Extract the (X, Y) coordinate from the center of the cell holding the provided text.  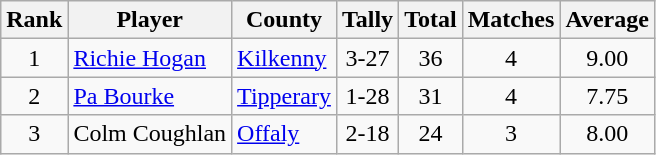
Kilkenny (284, 58)
7.75 (608, 96)
24 (431, 134)
Richie Hogan (150, 58)
Total (431, 20)
1 (34, 58)
Offaly (284, 134)
Colm Coughlan (150, 134)
Pa Bourke (150, 96)
Tally (367, 20)
2 (34, 96)
1-28 (367, 96)
2-18 (367, 134)
Rank (34, 20)
3-27 (367, 58)
Matches (511, 20)
Average (608, 20)
31 (431, 96)
Tipperary (284, 96)
8.00 (608, 134)
Player (150, 20)
9.00 (608, 58)
County (284, 20)
36 (431, 58)
